For the text-containing cell, return its midpoint in [x, y] coordinate format. 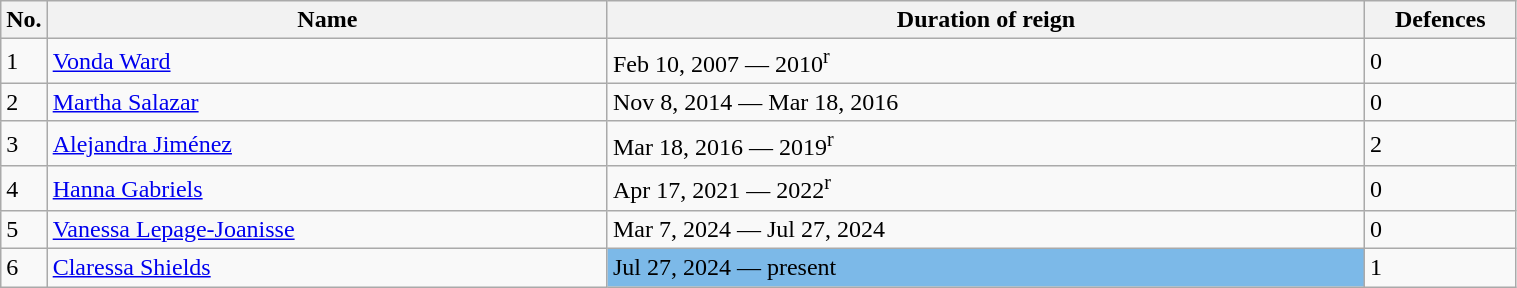
Apr 17, 2021 — 2022r [986, 188]
3 [24, 144]
5 [24, 230]
Martha Salazar [327, 102]
Claressa Shields [327, 268]
6 [24, 268]
Mar 18, 2016 — 2019r [986, 144]
Nov 8, 2014 — Mar 18, 2016 [986, 102]
4 [24, 188]
Vanessa Lepage-Joanisse [327, 230]
Duration of reign [986, 20]
Defences [1441, 20]
Jul 27, 2024 — present [986, 268]
Vonda Ward [327, 62]
Feb 10, 2007 — 2010r [986, 62]
Mar 7, 2024 — Jul 27, 2024 [986, 230]
Alejandra Jiménez [327, 144]
No. [24, 20]
Hanna Gabriels [327, 188]
Name [327, 20]
